Search for the cell housing the specified text and yield its (X, Y) center coordinate. 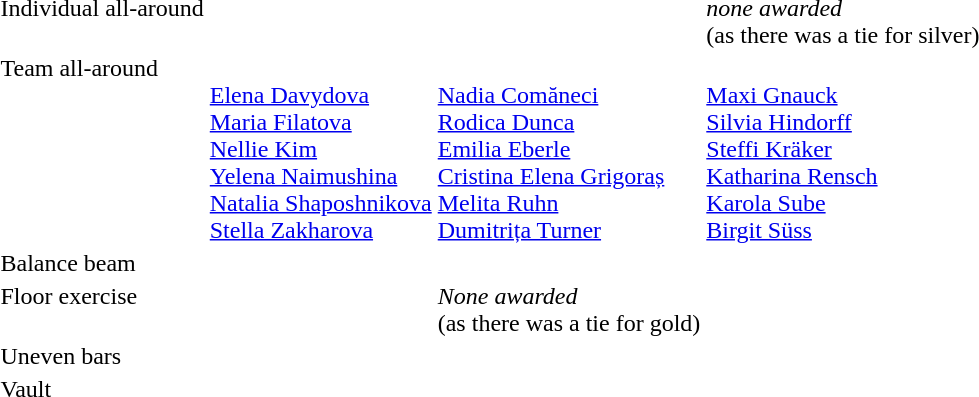
Nadia ComăneciRodica DuncaEmilia EberleCristina Elena GrigorașMelita RuhnDumitrița Turner (569, 149)
Elena DavydovaMaria FilatovaNellie KimYelena NaimushinaNatalia ShaposhnikovaStella Zakharova (320, 149)
None awarded(as there was a tie for gold) (569, 310)
